Output the (X, Y) coordinate of the center of the cell containing the given text.  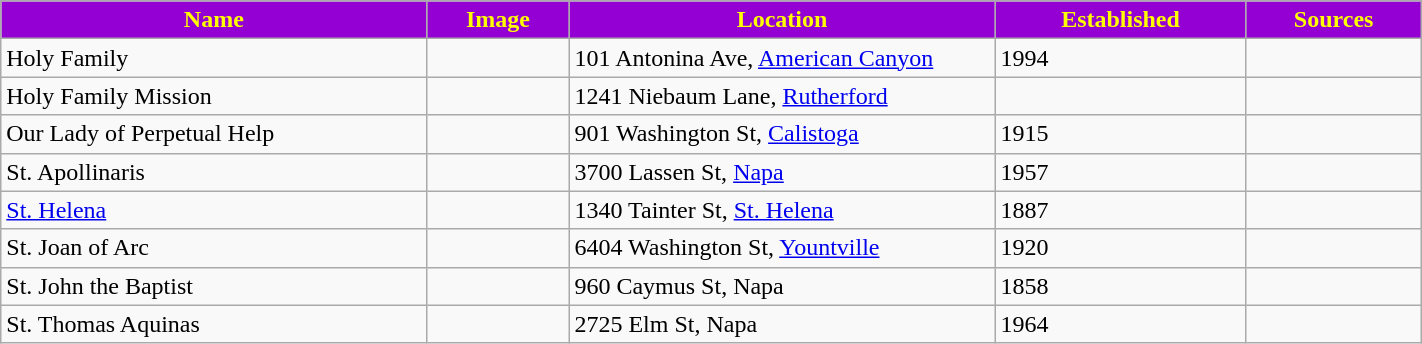
Holy Family Mission (214, 96)
1994 (1120, 58)
Location (782, 20)
1964 (1120, 324)
1887 (1120, 210)
Name (214, 20)
Our Lady of Perpetual Help (214, 134)
St. Helena (214, 210)
901 Washington St, Calistoga (782, 134)
2725 Elm St, Napa (782, 324)
Sources (1334, 20)
6404 Washington St, Yountville (782, 248)
101 Antonina Ave, American Canyon (782, 58)
St. Joan of Arc (214, 248)
1915 (1120, 134)
1858 (1120, 286)
St. Apollinaris (214, 172)
1957 (1120, 172)
1340 Tainter St, St. Helena (782, 210)
St. John the Baptist (214, 286)
St. Thomas Aquinas (214, 324)
1920 (1120, 248)
960 Caymus St, Napa (782, 286)
Holy Family (214, 58)
3700 Lassen St, Napa (782, 172)
Established (1120, 20)
Image (498, 20)
1241 Niebaum Lane, Rutherford (782, 96)
